Find where the given text appears and provide that cell's center as (X, Y) coordinate. 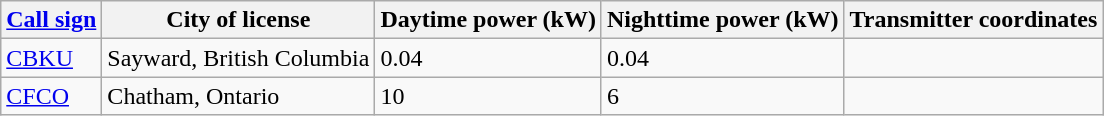
Daytime power (kW) (488, 20)
CBKU (52, 58)
10 (488, 96)
City of license (238, 20)
Chatham, Ontario (238, 96)
Transmitter coordinates (974, 20)
Nighttime power (kW) (722, 20)
Sayward, British Columbia (238, 58)
6 (722, 96)
CFCO (52, 96)
Call sign (52, 20)
